Determine the (X, Y) coordinate at the center of the cell enclosing the given text.  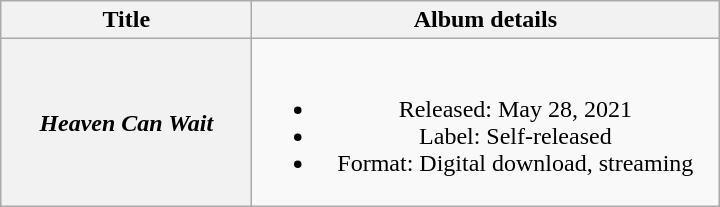
Heaven Can Wait (126, 122)
Album details (486, 20)
Title (126, 20)
Released: May 28, 2021Label: Self-releasedFormat: Digital download, streaming (486, 122)
